Scan for the cell matching the given text and deliver its [x, y] coordinate at center. 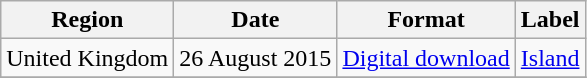
Digital download [426, 58]
Island [550, 58]
26 August 2015 [256, 58]
Label [550, 20]
Region [88, 20]
Format [426, 20]
United Kingdom [88, 58]
Date [256, 20]
